Determine the (x, y) coordinate at the center of the cell enclosing the given text.  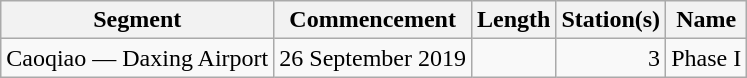
3 (611, 58)
Name (706, 20)
Commencement (373, 20)
Length (513, 20)
Phase I (706, 58)
26 September 2019 (373, 58)
Segment (138, 20)
Caoqiao — Daxing Airport (138, 58)
Station(s) (611, 20)
